Search for the cell housing the specified text and yield its [X, Y] center coordinate. 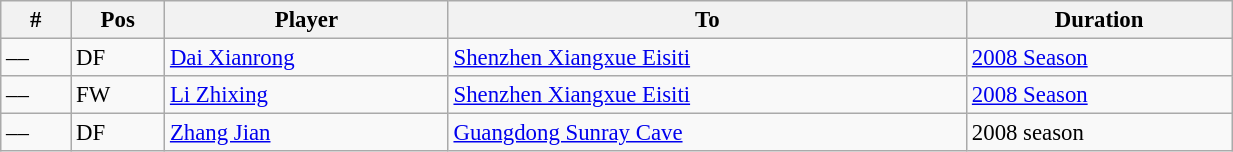
Guangdong Sunray Cave [707, 133]
FW [118, 95]
2008 season [1100, 133]
# [36, 20]
To [707, 20]
Duration [1100, 20]
Li Zhixing [307, 95]
Pos [118, 20]
Dai Xianrong [307, 58]
Player [307, 20]
Zhang Jian [307, 133]
